Locate the cell with the specified text and output its [x, y] center coordinate. 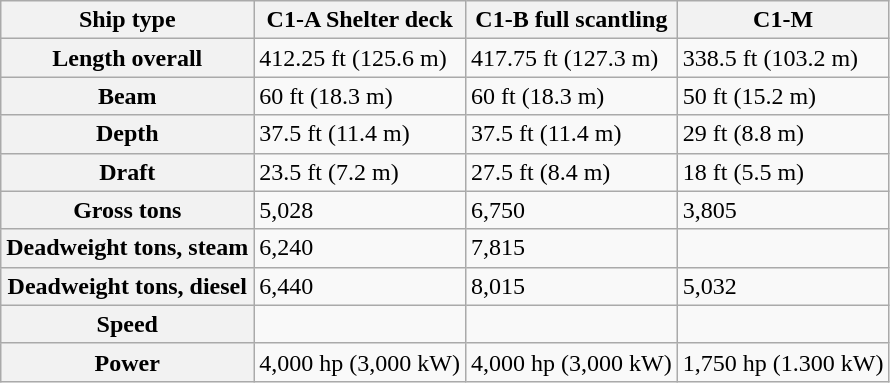
Ship type [128, 20]
Draft [128, 172]
338.5 ft (103.2 m) [783, 58]
6,240 [360, 248]
5,032 [783, 286]
6,750 [572, 210]
Gross tons [128, 210]
27.5 ft (8.4 m) [572, 172]
Speed [128, 324]
Deadweight tons, steam [128, 248]
29 ft (8.8 m) [783, 134]
Deadweight tons, diesel [128, 286]
50 ft (15.2 m) [783, 96]
C1-A Shelter deck [360, 20]
5,028 [360, 210]
1,750 hp (1.300 kW) [783, 362]
Depth [128, 134]
6,440 [360, 286]
8,015 [572, 286]
C1-B full scantling [572, 20]
C1-M [783, 20]
Power [128, 362]
23.5 ft (7.2 m) [360, 172]
Beam [128, 96]
412.25 ft (125.6 m) [360, 58]
Length overall [128, 58]
3,805 [783, 210]
417.75 ft (127.3 m) [572, 58]
7,815 [572, 248]
18 ft (5.5 m) [783, 172]
